Determine the [x, y] coordinate at the center of the cell enclosing the given text.  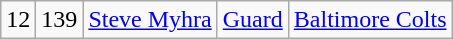
12 [18, 20]
139 [60, 20]
Steve Myhra [150, 20]
Baltimore Colts [370, 20]
Guard [252, 20]
